Search for the cell housing the specified text and yield its (X, Y) center coordinate. 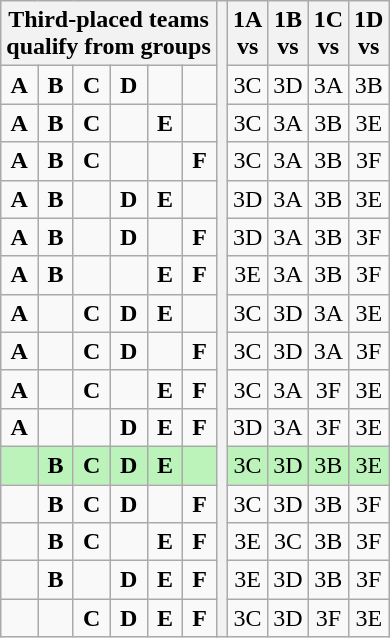
1Dvs (369, 34)
Third-placed teamsqualify from groups (109, 34)
1Bvs (288, 34)
1Cvs (328, 34)
1Avs (247, 34)
